Provide the [X, Y] coordinate of the cell's center where the given text is located.  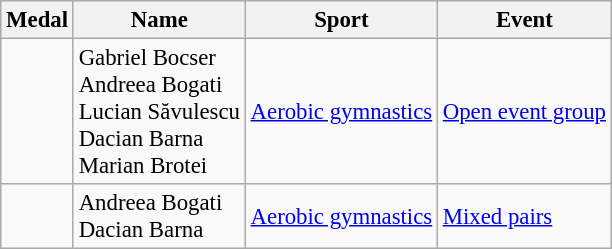
Name [159, 20]
Medal [38, 20]
Open event group [524, 112]
Sport [341, 20]
Gabriel BocserAndreea BogatiLucian SăvulescuDacian BarnaMarian Brotei [159, 112]
Event [524, 20]
Mixed pairs [524, 216]
Andreea BogatiDacian Barna [159, 216]
